Provide the (x, y) coordinate of the cell's center where the given text is located.  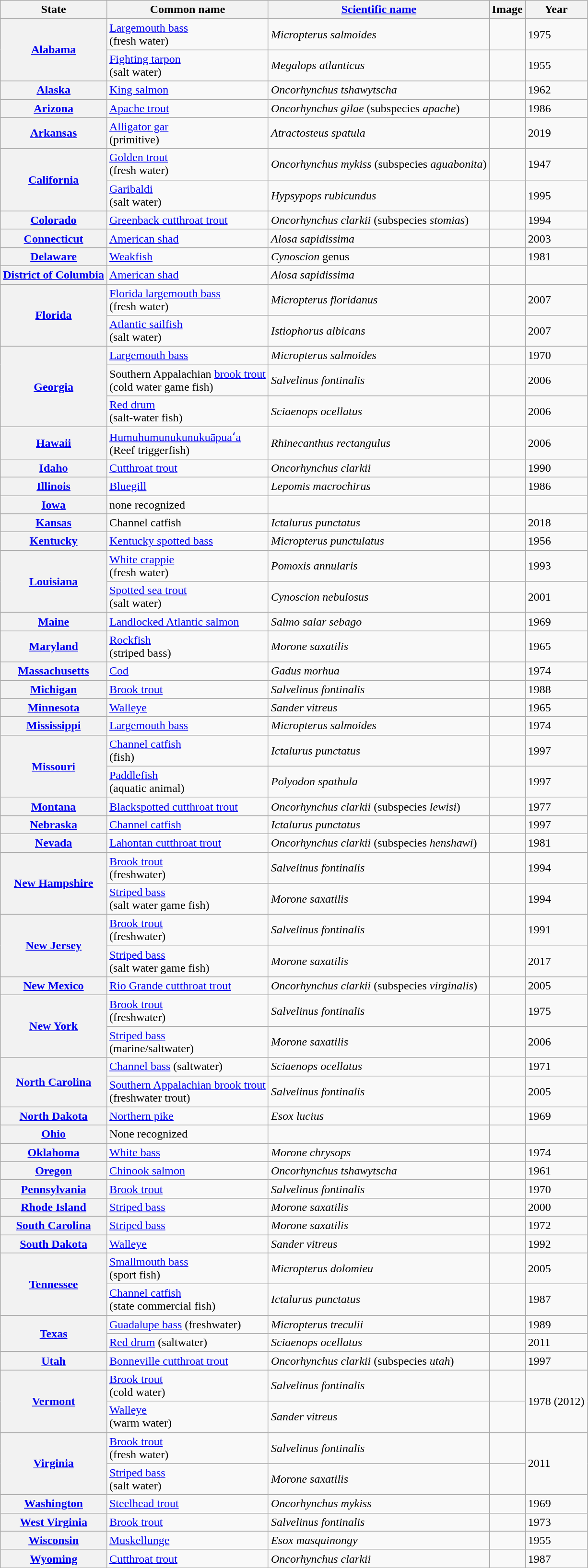
Nebraska (54, 825)
Scientific name (379, 10)
none recognized (187, 505)
Striped bass (marine/saltwater) (187, 1042)
Iowa (54, 505)
1991 (556, 930)
2001 (556, 597)
Hypsypops rubicundus (379, 196)
Washington (54, 1504)
Florida largemouth bass (fresh water) (187, 299)
Oklahoma (54, 1152)
Lepomis macrochirus (379, 486)
Wisconsin (54, 1540)
Blackspotted cutthroat trout (187, 806)
North Dakota (54, 1116)
Walleye (warm water) (187, 1417)
Pomoxis annularis (379, 566)
Landlocked Atlantic salmon (187, 622)
Michigan (54, 689)
Channel catfish (state commercial fish) (187, 1300)
Apache trout (187, 108)
1988 (556, 689)
1977 (556, 806)
Muskellunge (187, 1540)
Massachusetts (54, 671)
Nevada (54, 843)
Georgia (54, 387)
Channel bass (saltwater) (187, 1067)
Gadus morhua (379, 671)
Texas (54, 1334)
Kentucky (54, 541)
Lahontan cutthroat trout (187, 843)
Micropterus floridanus (379, 299)
Channel catfish (fish) (187, 751)
1961 (556, 1171)
Kansas (54, 523)
Polyodon spathula (379, 781)
Tennessee (54, 1284)
Idaho (54, 468)
Oregon (54, 1171)
Utah (54, 1361)
District of Columbia (54, 275)
White bass (187, 1152)
Bonneville cutthroat trout (187, 1361)
Golden trout (fresh water) (187, 164)
Louisiana (54, 581)
Cod (187, 671)
Arizona (54, 108)
Atractosteus spatula (379, 133)
1973 (556, 1522)
Atlantic sailfish (salt water) (187, 331)
Oncorhynchus clarkii (subspecies stomias) (379, 220)
Kentucky spotted bass (187, 541)
New Hampshire (54, 883)
Micropterus punctulatus (379, 541)
North Carolina (54, 1082)
Pennsylvania (54, 1189)
Southern Appalachian brook trout (freshwater trout) (187, 1091)
Rockfish (striped bass) (187, 646)
Northern pike (187, 1116)
Alabama (54, 50)
1962 (556, 90)
1989 (556, 1324)
Rhode Island (54, 1207)
1995 (556, 196)
Oncorhynchus mykiss (379, 1504)
New Jersey (54, 946)
1971 (556, 1067)
Arkansas (54, 133)
Rhinecanthus rectangulus (379, 443)
1990 (556, 468)
1947 (556, 164)
Illinois (54, 486)
Fighting tarpon (salt water) (187, 65)
Oncorhynchus gilae (subspecies apache) (379, 108)
Delaware (54, 256)
None recognized (187, 1134)
Colorado (54, 220)
Rio Grande cutthroat trout (187, 986)
Florida (54, 315)
Garibaldi (salt water) (187, 196)
Brook trout (cold water) (187, 1385)
Mississippi (54, 726)
2017 (556, 962)
Largemouth bass (fresh water) (187, 35)
1978 (2012) (556, 1401)
White crappie (fresh water) (187, 566)
Year (556, 10)
Southern Appalachian brook trout (cold water game fish) (187, 381)
Wyoming (54, 1558)
Oncorhynchus clarkii (subspecies henshawi) (379, 843)
2000 (556, 1207)
State (54, 10)
Red drum (saltwater) (187, 1343)
Micropterus dolomieu (379, 1268)
Humuhumunukunukuāpuaʻa(Reef triggerfish) (187, 443)
South Carolina (54, 1225)
Cynoscion genus (379, 256)
Micropterus treculii (379, 1324)
Greenback cutthroat trout (187, 220)
Alligator gar(primitive) (187, 133)
Oncorhynchus clarkii (subspecies lewisi) (379, 806)
Maine (54, 622)
Red drum (salt-water fish) (187, 411)
Montana (54, 806)
Maryland (54, 646)
California (54, 180)
King salmon (187, 90)
Weakfish (187, 256)
Virginia (54, 1463)
Hawaii (54, 443)
New Mexico (54, 986)
Istiophorus albicans (379, 331)
Ohio (54, 1134)
1993 (556, 566)
Bluegill (187, 486)
South Dakota (54, 1244)
Cynoscion nebulosus (379, 597)
1972 (556, 1225)
2019 (556, 133)
1992 (556, 1244)
Steelhead trout (187, 1504)
Spotted sea trout (salt water) (187, 597)
Smallmouth bass (sport fish) (187, 1268)
Common name (187, 10)
New York (54, 1026)
Esox lucius (379, 1116)
Connecticut (54, 238)
2003 (556, 238)
Alaska (54, 90)
1956 (556, 541)
Minnesota (54, 708)
Salmo salar sebago (379, 622)
Paddlefish (aquatic animal) (187, 781)
Oncorhynchus clarkii (subspecies utah) (379, 1361)
Vermont (54, 1401)
Esox masquinongy (379, 1540)
Megalops atlanticus (379, 65)
Morone chrysops (379, 1152)
Striped bass (salt water) (187, 1479)
2018 (556, 523)
Brook trout (fresh water) (187, 1448)
Missouri (54, 766)
Image (507, 10)
West Virginia (54, 1522)
Chinook salmon (187, 1171)
Oncorhynchus clarkii (subspecies virginalis) (379, 986)
Guadalupe bass (freshwater) (187, 1324)
Oncorhynchus mykiss (subspecies aguabonita) (379, 164)
